For the text-containing cell, return its midpoint in (X, Y) coordinate format. 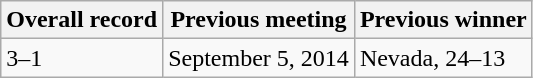
3–1 (82, 58)
Previous meeting (259, 20)
September 5, 2014 (259, 58)
Overall record (82, 20)
Previous winner (443, 20)
Nevada, 24–13 (443, 58)
